Find where the given text appears and provide that cell's center as (X, Y) coordinate. 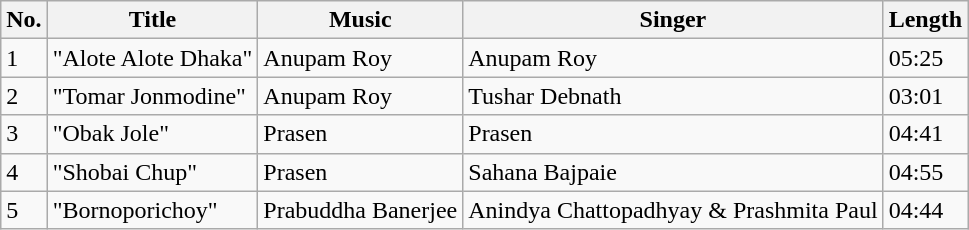
Title (152, 20)
No. (24, 20)
04:44 (925, 210)
"Bornoporichoy" (152, 210)
"Obak Jole" (152, 134)
Tushar Debnath (673, 96)
Length (925, 20)
3 (24, 134)
5 (24, 210)
03:01 (925, 96)
1 (24, 58)
05:25 (925, 58)
"Shobai Chup" (152, 172)
"Alote Alote Dhaka" (152, 58)
04:55 (925, 172)
2 (24, 96)
4 (24, 172)
"Tomar Jonmodine" (152, 96)
Prabuddha Banerjee (360, 210)
Music (360, 20)
04:41 (925, 134)
Sahana Bajpaie (673, 172)
Anindya Chattopadhyay & Prashmita Paul (673, 210)
Singer (673, 20)
